Determine the (X, Y) coordinate at the center of the cell enclosing the given text.  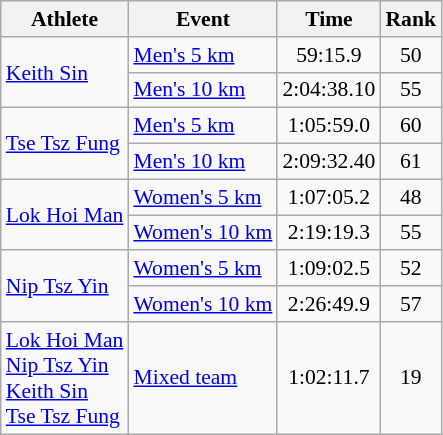
61 (410, 162)
1:05:59.0 (328, 126)
Rank (410, 19)
Lok Hoi ManNip Tsz YinKeith SinTse Tsz Fung (65, 378)
59:15.9 (328, 55)
Nip Tsz Yin (65, 286)
1:09:02.5 (328, 269)
2:04:38.10 (328, 90)
Mixed team (202, 378)
52 (410, 269)
Athlete (65, 19)
Time (328, 19)
50 (410, 55)
Keith Sin (65, 72)
19 (410, 378)
2:19:19.3 (328, 233)
2:26:49.9 (328, 304)
Event (202, 19)
48 (410, 197)
60 (410, 126)
57 (410, 304)
1:02:11.7 (328, 378)
Lok Hoi Man (65, 214)
1:07:05.2 (328, 197)
Tse Tsz Fung (65, 144)
2:09:32.40 (328, 162)
